Scan for the cell matching the given text and deliver its [x, y] coordinate at center. 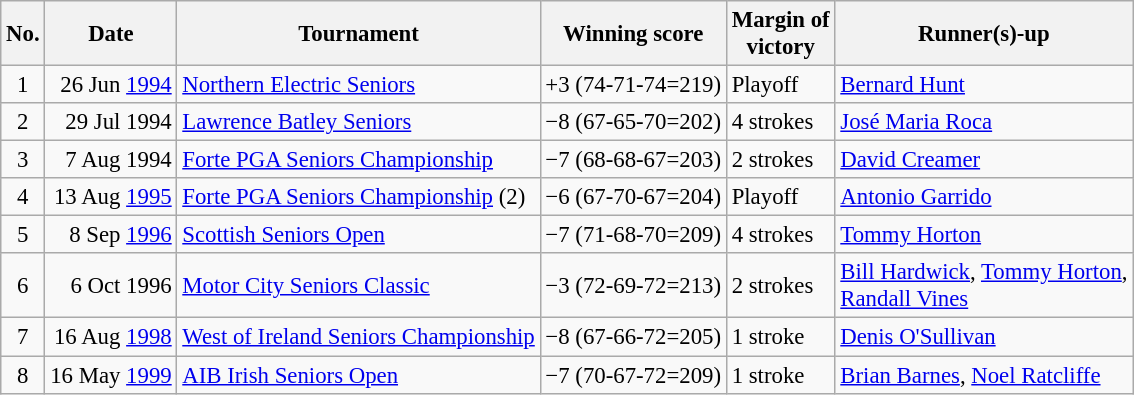
7 Aug 1994 [111, 160]
Bernard Hunt [984, 85]
8 [23, 375]
AIB Irish Seniors Open [358, 375]
Motor City Seniors Classic [358, 286]
Runner(s)-up [984, 34]
+3 (74-71-74=219) [633, 85]
Tournament [358, 34]
Denis O'Sullivan [984, 337]
Winning score [633, 34]
David Creamer [984, 160]
−8 (67-66-72=205) [633, 337]
Northern Electric Seniors [358, 85]
16 Aug 1998 [111, 337]
Date [111, 34]
26 Jun 1994 [111, 85]
1 [23, 85]
7 [23, 337]
West of Ireland Seniors Championship [358, 337]
4 [23, 197]
3 [23, 160]
−6 (67-70-67=204) [633, 197]
Brian Barnes, Noel Ratcliffe [984, 375]
−7 (68-68-67=203) [633, 160]
Antonio Garrido [984, 197]
Bill Hardwick, Tommy Horton, Randall Vines [984, 286]
6 [23, 286]
Forte PGA Seniors Championship [358, 160]
−7 (70-67-72=209) [633, 375]
Margin ofvictory [780, 34]
Forte PGA Seniors Championship (2) [358, 197]
29 Jul 1994 [111, 122]
Tommy Horton [984, 235]
José Maria Roca [984, 122]
−3 (72-69-72=213) [633, 286]
8 Sep 1996 [111, 235]
−7 (71-68-70=209) [633, 235]
No. [23, 34]
−8 (67-65-70=202) [633, 122]
2 [23, 122]
16 May 1999 [111, 375]
5 [23, 235]
Lawrence Batley Seniors [358, 122]
Scottish Seniors Open [358, 235]
6 Oct 1996 [111, 286]
13 Aug 1995 [111, 197]
